Find where the given text appears and provide that cell's center as (X, Y) coordinate. 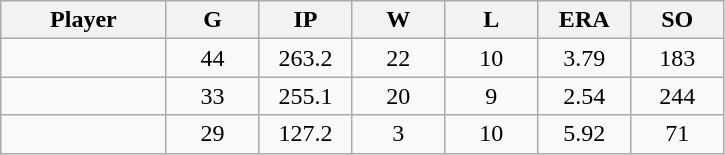
33 (212, 96)
29 (212, 134)
ERA (584, 20)
3.79 (584, 58)
5.92 (584, 134)
263.2 (306, 58)
244 (678, 96)
SO (678, 20)
44 (212, 58)
20 (398, 96)
255.1 (306, 96)
2.54 (584, 96)
W (398, 20)
127.2 (306, 134)
L (492, 20)
22 (398, 58)
9 (492, 96)
G (212, 20)
Player (84, 20)
183 (678, 58)
IP (306, 20)
3 (398, 134)
71 (678, 134)
